Provide the (X, Y) coordinate of the cell's center where the given text is located.  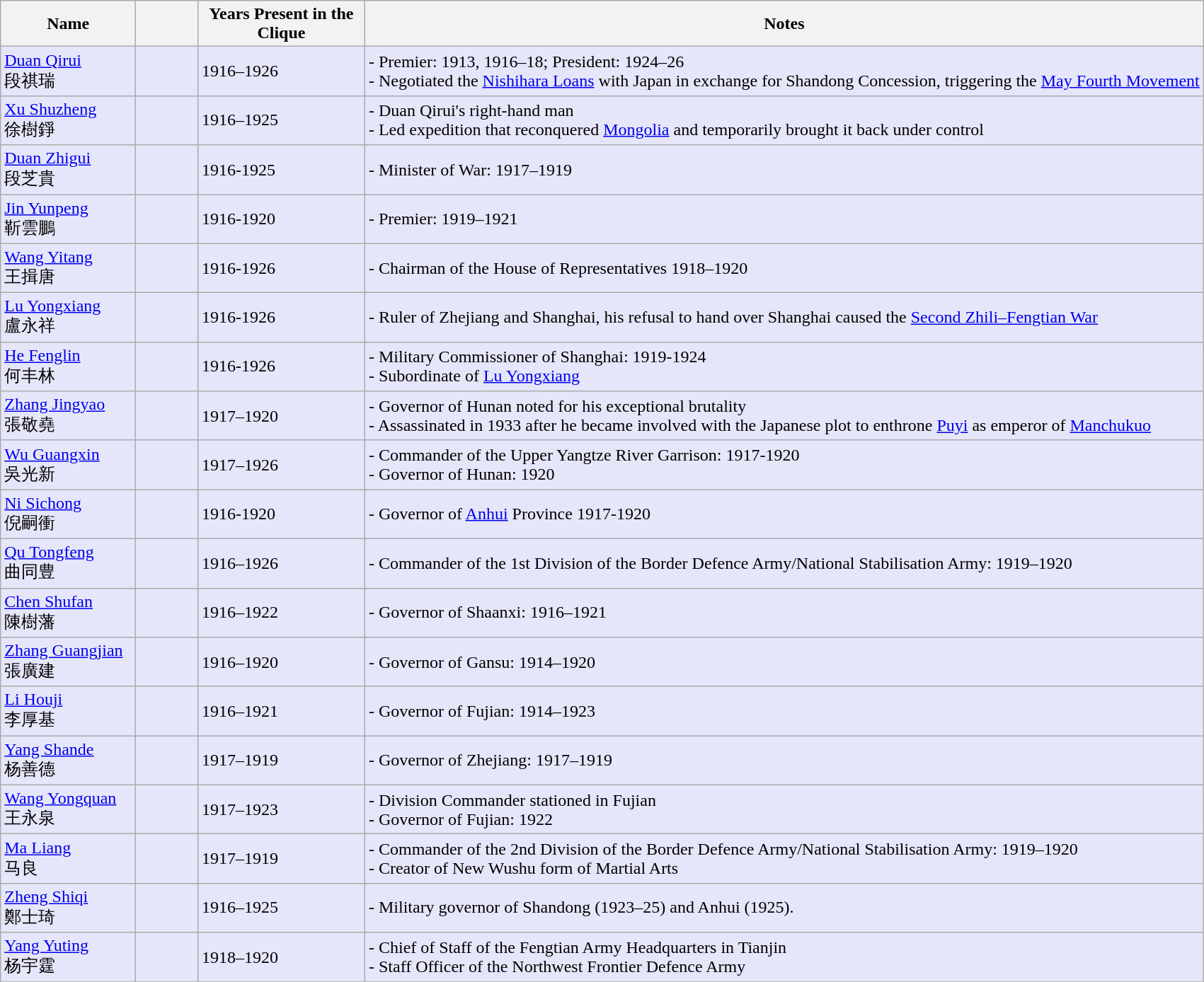
Years Present in the Clique (281, 24)
1917–1923 (281, 809)
1917–1926 (281, 465)
- Governor of Shaanxi: 1916–1921 (784, 613)
- Division Commander stationed in Fujian- Governor of Fujian: 1922 (784, 809)
1916–1922 (281, 613)
Wu Guangxin吳光新 (68, 465)
- Governor of Fujian: 1914–1923 (784, 711)
- Commander of the Upper Yangtze River Garrison: 1917-1920- Governor of Hunan: 1920 (784, 465)
Name (68, 24)
Ma Liang马良 (68, 859)
- Governor of Gansu: 1914–1920 (784, 662)
Li Houji李厚基 (68, 711)
Xu Shuzheng徐樹錚 (68, 120)
Zheng Shiqi鄭士琦 (68, 908)
1916-1925 (281, 170)
Duan Qirui段祺瑞 (68, 71)
- Duan Qirui's right-hand man- Led expedition that reconquered Mongolia and temporarily brought it back under control (784, 120)
Jin Yunpeng靳雲鵬 (68, 219)
Yang Yuting杨宇霆 (68, 957)
- Premier: 1919–1921 (784, 219)
Zhang Jingyao張敬堯 (68, 416)
- Governor of Anhui Province 1917-1920 (784, 514)
Yang Shande杨善德 (68, 761)
Qu Tongfeng曲同豊 (68, 563)
He Fenglin何丰林 (68, 366)
- Military governor of Shandong (1923–25) and Anhui (1925). (784, 908)
1916–1921 (281, 711)
Duan Zhigui段芝貴 (68, 170)
1918–1920 (281, 957)
- Chief of Staff of the Fengtian Army Headquarters in Tianjin- Staff Officer of the Northwest Frontier Defence Army (784, 957)
Ni Sichong倪嗣衝 (68, 514)
- Military Commissioner of Shanghai: 1919-1924- Subordinate of Lu Yongxiang (784, 366)
- Governor of Zhejiang: 1917–1919 (784, 761)
- Chairman of the House of Representatives 1918–1920 (784, 268)
Chen Shufan陳樹藩 (68, 613)
- Minister of War: 1917–1919 (784, 170)
Notes (784, 24)
Wang Yongquan王永泉 (68, 809)
1917–1920 (281, 416)
Wang Yitang王揖唐 (68, 268)
Lu Yongxiang盧永祥 (68, 318)
- Commander of the 1st Division of the Border Defence Army/National Stabilisation Army: 1919–1920 (784, 563)
1916–1920 (281, 662)
- Commander of the 2nd Division of the Border Defence Army/National Stabilisation Army: 1919–1920- Creator of New Wushu form of Martial Arts (784, 859)
Zhang Guangjian張廣建 (68, 662)
- Ruler of Zhejiang and Shanghai, his refusal to hand over Shanghai caused the Second Zhili–Fengtian War (784, 318)
